Find where the given text appears and provide that cell's center as [x, y] coordinate. 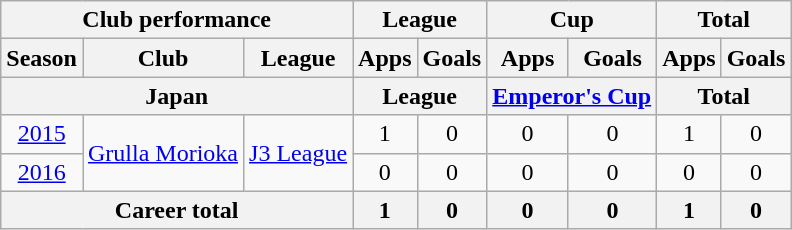
2015 [42, 134]
Emperor's Cup [572, 96]
Club [162, 58]
Season [42, 58]
Grulla Morioka [162, 153]
2016 [42, 172]
Club performance [177, 20]
Career total [177, 210]
Japan [177, 96]
J3 League [298, 153]
Cup [572, 20]
